From the cell containing the given text, extract its center point as (x, y) coordinate. 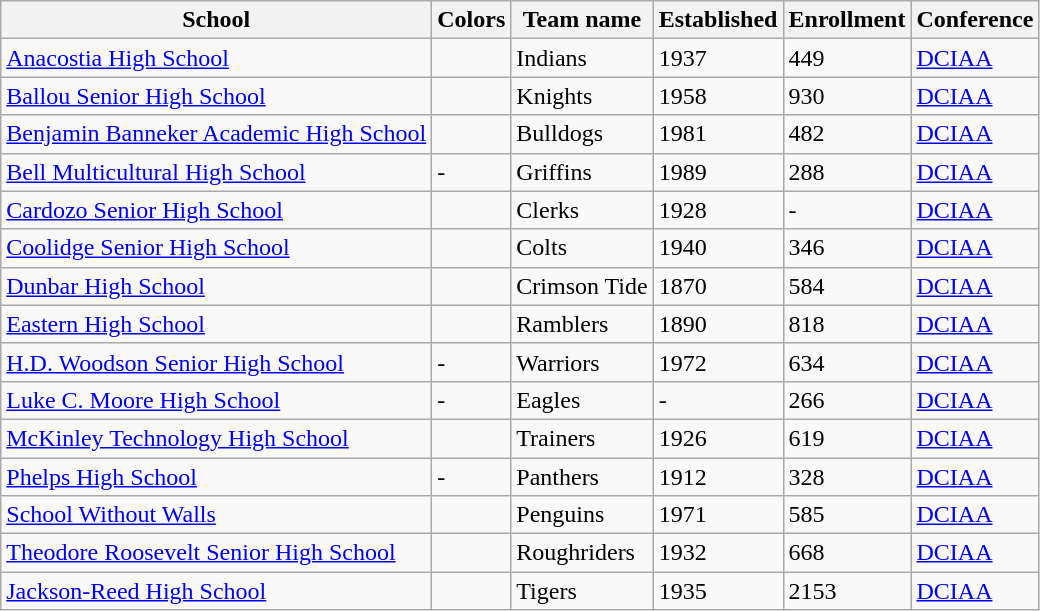
Coolidge Senior High School (216, 248)
Theodore Roosevelt Senior High School (216, 553)
Warriors (582, 362)
Dunbar High School (216, 286)
Panthers (582, 477)
1937 (718, 58)
Bell Multicultural High School (216, 172)
818 (847, 324)
Ballou Senior High School (216, 96)
Benjamin Banneker Academic High School (216, 134)
930 (847, 96)
1870 (718, 286)
1932 (718, 553)
634 (847, 362)
Anacostia High School (216, 58)
Cardozo Senior High School (216, 210)
1940 (718, 248)
Phelps High School (216, 477)
Enrollment (847, 20)
Bulldogs (582, 134)
668 (847, 553)
Crimson Tide (582, 286)
1926 (718, 438)
1981 (718, 134)
585 (847, 515)
1890 (718, 324)
Conference (975, 20)
288 (847, 172)
2153 (847, 591)
328 (847, 477)
1972 (718, 362)
619 (847, 438)
Penguins (582, 515)
Eastern High School (216, 324)
1928 (718, 210)
266 (847, 400)
Indians (582, 58)
Established (718, 20)
584 (847, 286)
1989 (718, 172)
McKinley Technology High School (216, 438)
1935 (718, 591)
Colts (582, 248)
Colors (472, 20)
449 (847, 58)
Clerks (582, 210)
Knights (582, 96)
H.D. Woodson Senior High School (216, 362)
School (216, 20)
Luke C. Moore High School (216, 400)
1912 (718, 477)
School Without Walls (216, 515)
Eagles (582, 400)
1971 (718, 515)
Trainers (582, 438)
482 (847, 134)
Ramblers (582, 324)
346 (847, 248)
1958 (718, 96)
Jackson-Reed High School (216, 591)
Team name (582, 20)
Roughriders (582, 553)
Tigers (582, 591)
Griffins (582, 172)
